Detect which cell encompasses the target text, then output its (x, y) center coordinate. 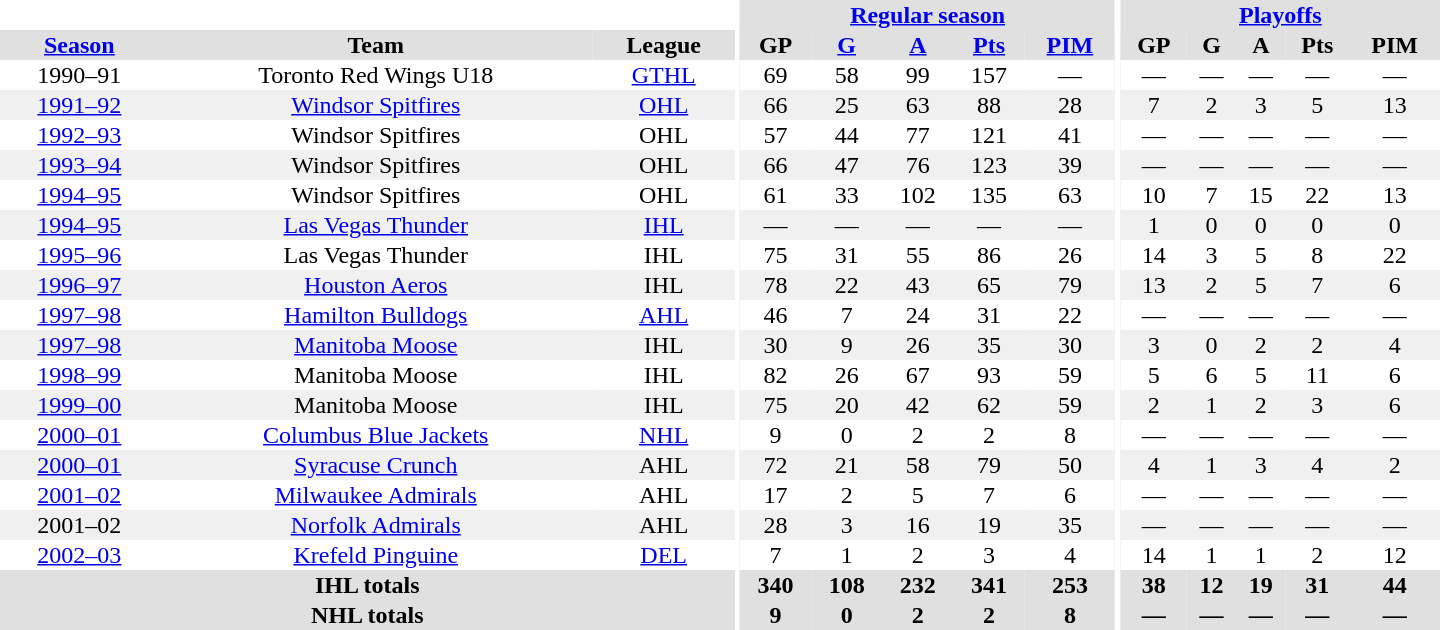
123 (988, 165)
NHL (664, 435)
232 (918, 585)
88 (988, 105)
61 (776, 195)
1992–93 (80, 135)
55 (918, 255)
65 (988, 285)
Season (80, 45)
102 (918, 195)
82 (776, 375)
41 (1070, 135)
15 (1260, 195)
League (664, 45)
77 (918, 135)
IHL totals (368, 585)
Norfolk Admirals (376, 525)
10 (1154, 195)
1998–99 (80, 375)
Regular season (928, 15)
46 (776, 315)
16 (918, 525)
Krefeld Pinguine (376, 555)
1999–00 (80, 405)
86 (988, 255)
47 (846, 165)
Columbus Blue Jackets (376, 435)
72 (776, 465)
42 (918, 405)
17 (776, 495)
Houston Aeros (376, 285)
108 (846, 585)
Toronto Red Wings U18 (376, 75)
GTHL (664, 75)
38 (1154, 585)
340 (776, 585)
253 (1070, 585)
1995–96 (80, 255)
341 (988, 585)
Syracuse Crunch (376, 465)
57 (776, 135)
157 (988, 75)
1990–91 (80, 75)
21 (846, 465)
Milwaukee Admirals (376, 495)
20 (846, 405)
Team (376, 45)
78 (776, 285)
69 (776, 75)
121 (988, 135)
25 (846, 105)
93 (988, 375)
33 (846, 195)
1991–92 (80, 105)
DEL (664, 555)
Playoffs (1280, 15)
24 (918, 315)
76 (918, 165)
62 (988, 405)
2002–03 (80, 555)
43 (918, 285)
39 (1070, 165)
NHL totals (368, 615)
1996–97 (80, 285)
50 (1070, 465)
99 (918, 75)
Hamilton Bulldogs (376, 315)
11 (1317, 375)
135 (988, 195)
67 (918, 375)
1993–94 (80, 165)
